Return the [x, y] coordinate for the center point of the cell that contains the specified text.  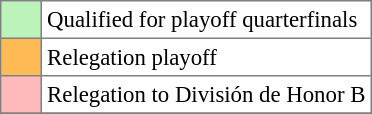
Qualified for playoff quarterfinals [206, 20]
Relegation playoff [206, 57]
Relegation to División de Honor B [206, 95]
